Find where the given text appears and provide that cell's center as (x, y) coordinate. 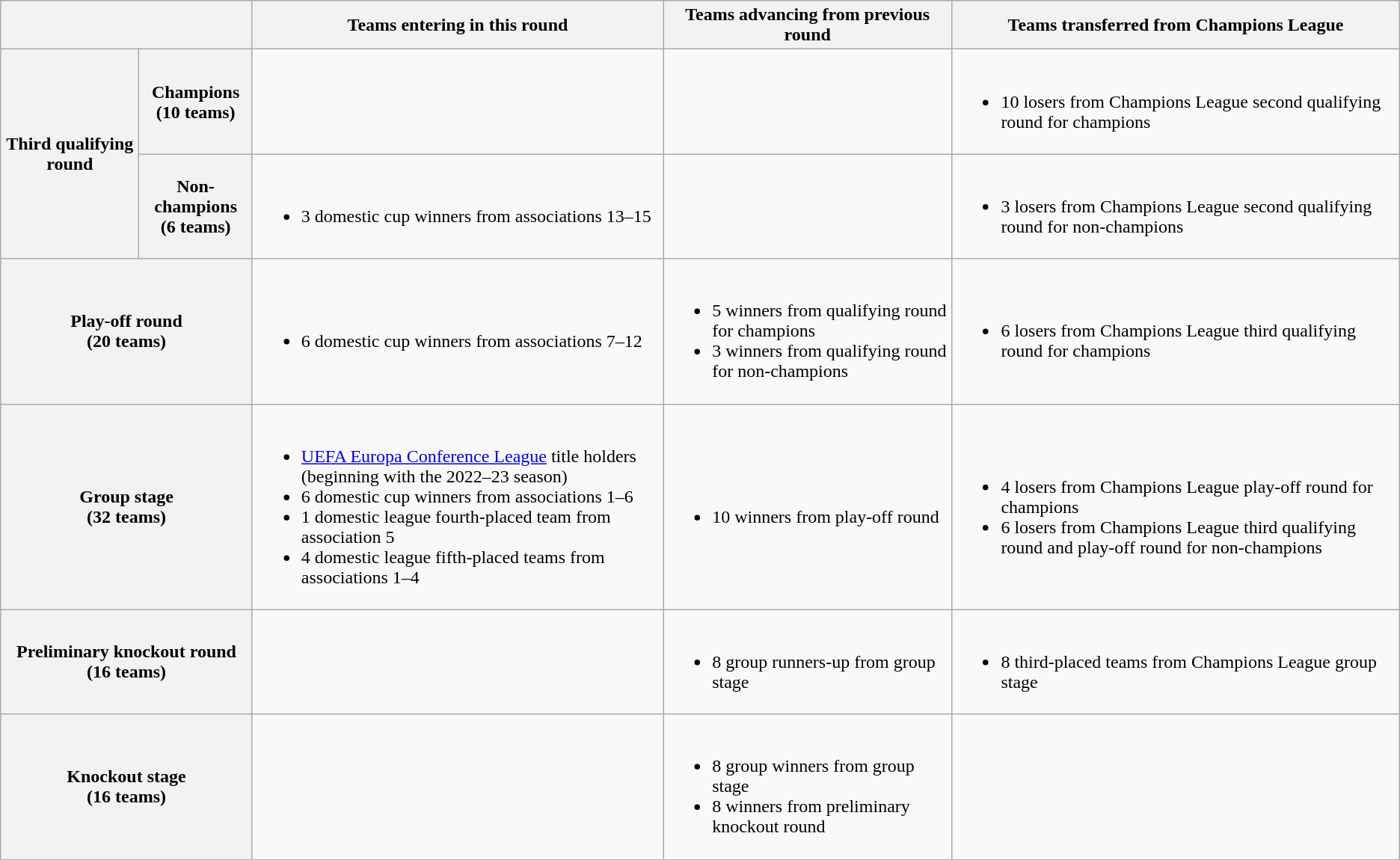
8 group runners-up from group stage (808, 662)
Teams transferred from Champions League (1176, 25)
3 domestic cup winners from associations 13–15 (458, 206)
6 domestic cup winners from associations 7–12 (458, 331)
Group stage(32 teams) (127, 507)
Teams entering in this round (458, 25)
4 losers from Champions League play-off round for champions6 losers from Champions League third qualifying round and play-off round for non-champions (1176, 507)
10 winners from play-off round (808, 507)
Preliminary knockout round(16 teams) (127, 662)
Teams advancing from previous round (808, 25)
Champions(10 teams) (196, 102)
6 losers from Champions League third qualifying round for champions (1176, 331)
Knockout stage(16 teams) (127, 787)
5 winners from qualifying round for champions3 winners from qualifying round for non-champions (808, 331)
3 losers from Champions League second qualifying round for non-champions (1176, 206)
10 losers from Champions League second qualifying round for champions (1176, 102)
8 third-placed teams from Champions League group stage (1176, 662)
Play-off round(20 teams) (127, 331)
Non-champions(6 teams) (196, 206)
8 group winners from group stage8 winners from preliminary knockout round (808, 787)
Third qualifying round (70, 154)
